Return the (X, Y) coordinate for the center point of the cell that contains the specified text.  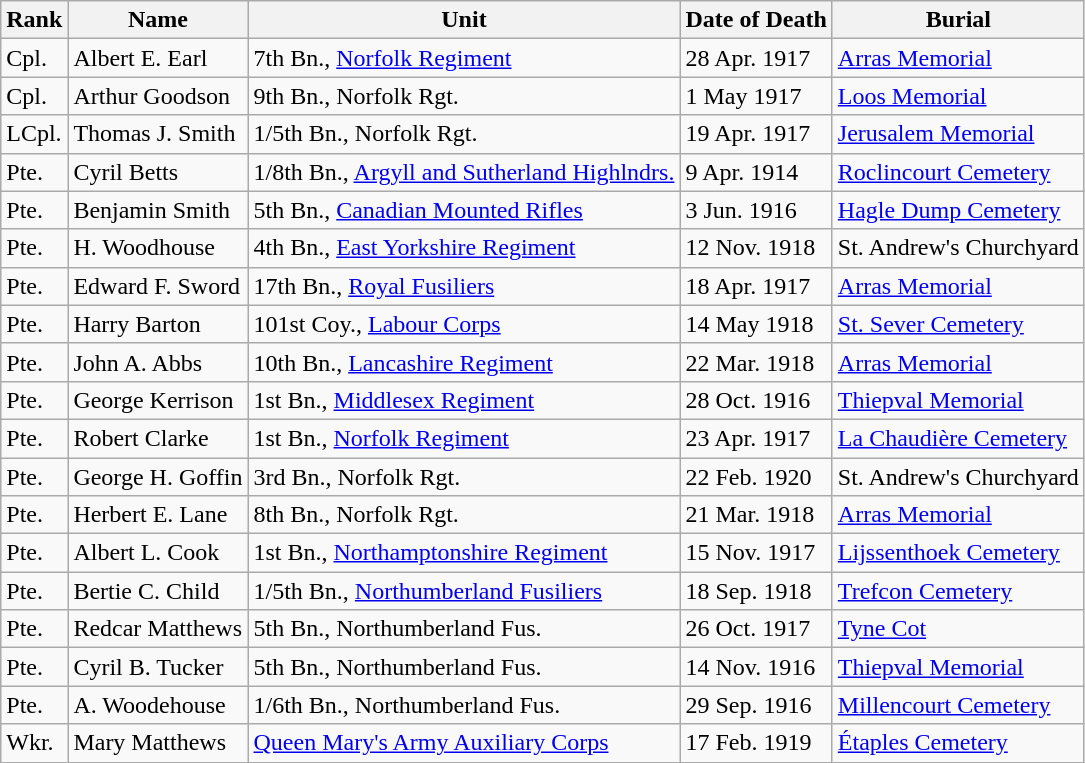
4th Bn., East Yorkshire Regiment (464, 248)
John A. Abbs (158, 362)
Robert Clarke (158, 438)
Rank (34, 20)
Cyril Betts (158, 172)
1st Bn., Middlesex Regiment (464, 400)
23 Apr. 1917 (756, 438)
18 Apr. 1917 (756, 286)
17 Feb. 1919 (756, 743)
22 Mar. 1918 (756, 362)
Date of Death (756, 20)
1/5th Bn., Norfolk Rgt. (464, 134)
17th Bn., Royal Fusiliers (464, 286)
Burial (958, 20)
Queen Mary's Army Auxiliary Corps (464, 743)
George Kerrison (158, 400)
Roclincourt Cemetery (958, 172)
14 Nov. 1916 (756, 667)
28 Apr. 1917 (756, 58)
Wkr. (34, 743)
12 Nov. 1918 (756, 248)
Mary Matthews (158, 743)
Name (158, 20)
1st Bn., Northamptonshire Regiment (464, 553)
Trefcon Cemetery (958, 591)
9th Bn., Norfolk Rgt. (464, 96)
Jerusalem Memorial (958, 134)
Edward F. Sword (158, 286)
29 Sep. 1916 (756, 705)
10th Bn., Lancashire Regiment (464, 362)
Redcar Matthews (158, 629)
Herbert E. Lane (158, 515)
La Chaudière Cemetery (958, 438)
Thomas J. Smith (158, 134)
19 Apr. 1917 (756, 134)
Loos Memorial (958, 96)
Bertie C. Child (158, 591)
26 Oct. 1917 (756, 629)
9 Apr. 1914 (756, 172)
St. Sever Cemetery (958, 324)
18 Sep. 1918 (756, 591)
Albert L. Cook (158, 553)
15 Nov. 1917 (756, 553)
21 Mar. 1918 (756, 515)
Albert E. Earl (158, 58)
Tyne Cot (958, 629)
1/5th Bn., Northumberland Fusiliers (464, 591)
Millencourt Cemetery (958, 705)
Hagle Dump Cemetery (958, 210)
A. Woodehouse (158, 705)
Benjamin Smith (158, 210)
Arthur Goodson (158, 96)
22 Feb. 1920 (756, 477)
Cyril B. Tucker (158, 667)
1 May 1917 (756, 96)
Unit (464, 20)
Harry Barton (158, 324)
5th Bn., Canadian Mounted Rifles (464, 210)
1st Bn., Norfolk Regiment (464, 438)
7th Bn., Norfolk Regiment (464, 58)
3 Jun. 1916 (756, 210)
1/6th Bn., Northumberland Fus. (464, 705)
1/8th Bn., Argyll and Sutherland Highlndrs. (464, 172)
George H. Goffin (158, 477)
3rd Bn., Norfolk Rgt. (464, 477)
Étaples Cemetery (958, 743)
H. Woodhouse (158, 248)
LCpl. (34, 134)
Lijssenthoek Cemetery (958, 553)
28 Oct. 1916 (756, 400)
101st Coy., Labour Corps (464, 324)
14 May 1918 (756, 324)
8th Bn., Norfolk Rgt. (464, 515)
